Output the [X, Y] coordinate of the center of the cell containing the given text.  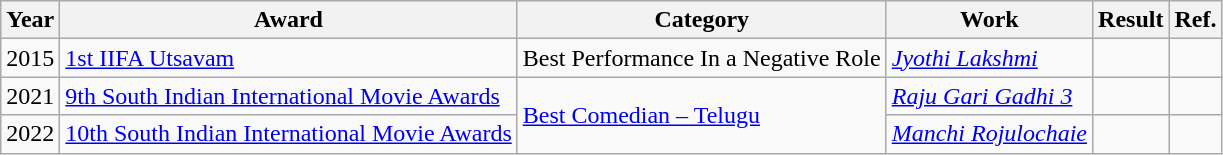
Best Performance In a Negative Role [702, 58]
Result [1131, 20]
Manchi Rojulochaie [989, 134]
Raju Gari Gadhi 3 [989, 96]
2015 [30, 58]
Best Comedian – Telugu [702, 115]
Ref. [1196, 20]
10th South Indian International Movie Awards [288, 134]
Award [288, 20]
Jyothi Lakshmi [989, 58]
Work [989, 20]
Category [702, 20]
9th South Indian International Movie Awards [288, 96]
Year [30, 20]
2021 [30, 96]
1st IIFA Utsavam [288, 58]
2022 [30, 134]
